Return the [x, y] coordinate for the center point of the cell that contains the specified text.  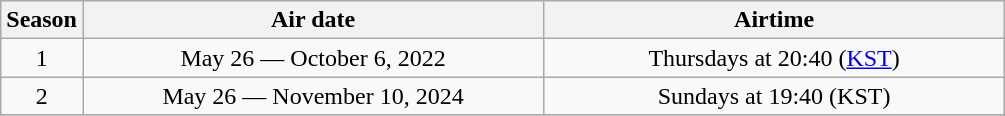
Air date [312, 20]
Sundays at 19:40 (KST) [774, 96]
Thursdays at 20:40 (KST) [774, 58]
May 26 — November 10, 2024 [312, 96]
Season [42, 20]
2 [42, 96]
Airtime [774, 20]
May 26 — October 6, 2022 [312, 58]
1 [42, 58]
